Pinpoint the cell where the given text exists, returning its [X, Y] midpoint coordinate. 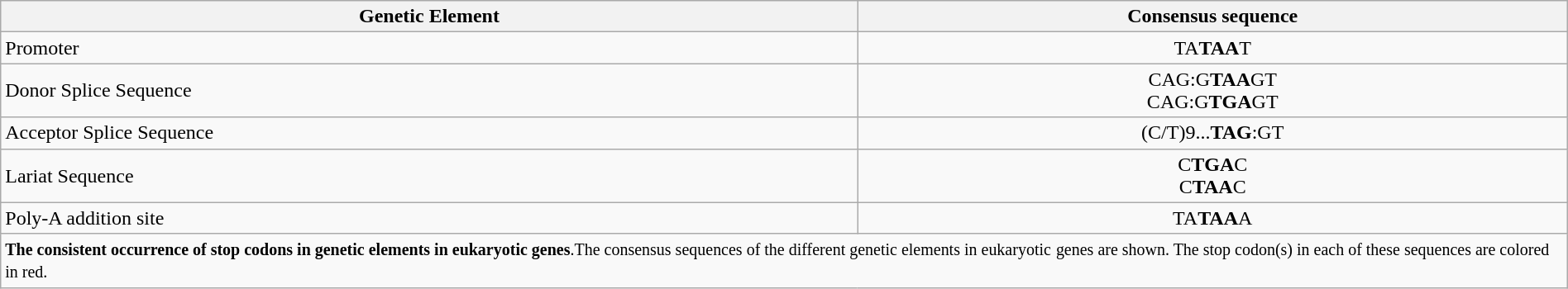
TATAAT [1212, 48]
Donor Splice Sequence [429, 91]
Lariat Sequence [429, 175]
CAG:GTAAGTCAG:GTGAGT [1212, 91]
Acceptor Splice Sequence [429, 133]
Consensus sequence [1212, 17]
CTGACCTAAC [1212, 175]
(C/T)9...TAG:GT [1212, 133]
Promoter [429, 48]
TATAAA [1212, 218]
Genetic Element [429, 17]
Poly-A addition site [429, 218]
